Search for the cell housing the specified text and yield its (X, Y) center coordinate. 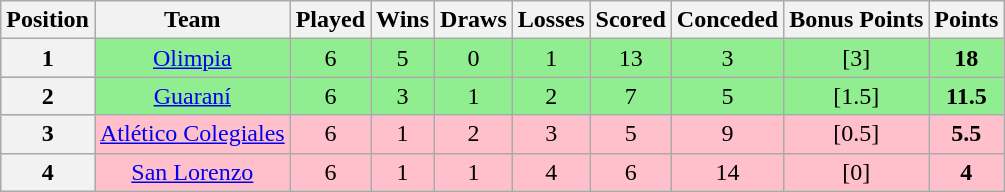
Team (192, 20)
San Lorenzo (192, 172)
Scored (630, 20)
Position (48, 20)
0 (474, 58)
Conceded (727, 20)
5.5 (966, 134)
11.5 (966, 96)
18 (966, 58)
Wins (403, 20)
7 (630, 96)
[0] (856, 172)
Olimpia (192, 58)
Played (330, 20)
9 (727, 134)
Losses (551, 20)
[0.5] (856, 134)
Bonus Points (856, 20)
Guaraní (192, 96)
[3] (856, 58)
Points (966, 20)
Atlético Colegiales (192, 134)
Draws (474, 20)
13 (630, 58)
14 (727, 172)
[1.5] (856, 96)
